From the cell containing the given text, extract its center point as (X, Y) coordinate. 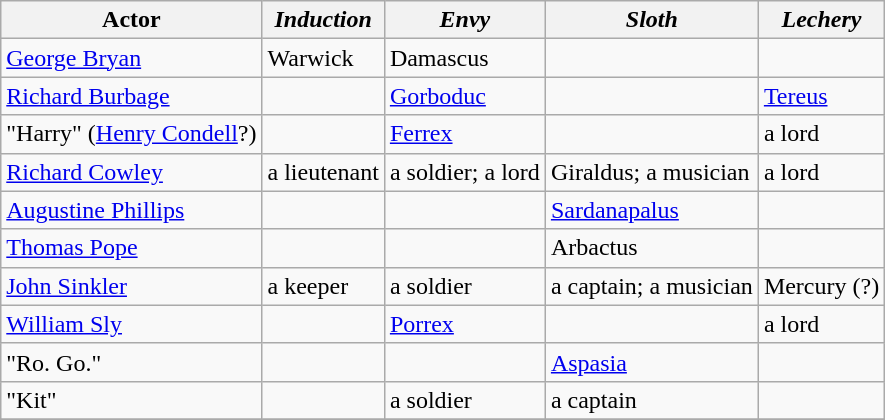
a keeper (323, 286)
a captain (652, 400)
Damascus (464, 58)
Aspasia (652, 362)
Gorboduc (464, 96)
a captain; a musician (652, 286)
Induction (323, 20)
Lechery (821, 20)
Sardanapalus (652, 210)
Augustine Phillips (132, 210)
Giraldus; a musician (652, 172)
Envy (464, 20)
Richard Burbage (132, 96)
Sloth (652, 20)
Arbactus (652, 248)
Actor (132, 20)
Ferrex (464, 134)
"Kit" (132, 400)
Warwick (323, 58)
Richard Cowley (132, 172)
a lieutenant (323, 172)
George Bryan (132, 58)
Tereus (821, 96)
William Sly (132, 324)
a soldier; a lord (464, 172)
"Harry" (Henry Condell?) (132, 134)
Porrex (464, 324)
John Sinkler (132, 286)
"Ro. Go." (132, 362)
Mercury (?) (821, 286)
Thomas Pope (132, 248)
